Find where the given text appears and provide that cell's center as (x, y) coordinate. 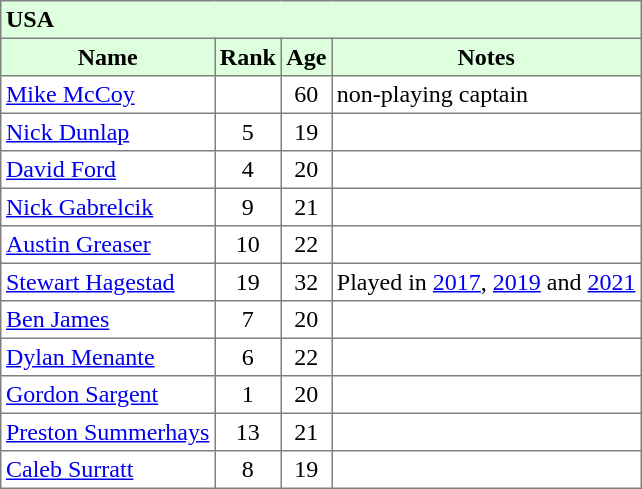
1 (248, 395)
Name (108, 57)
60 (306, 95)
Rank (248, 57)
Mike McCoy (108, 95)
non-playing captain (486, 95)
Played in 2017, 2019 and 2021 (486, 282)
32 (306, 282)
Notes (486, 57)
David Ford (108, 170)
Age (306, 57)
Dylan Menante (108, 357)
Austin Greaser (108, 245)
8 (248, 470)
Caleb Surratt (108, 470)
Ben James (108, 320)
Gordon Sargent (108, 395)
4 (248, 170)
9 (248, 207)
Preston Summerhays (108, 432)
Stewart Hagestad (108, 282)
USA (321, 20)
5 (248, 132)
Nick Dunlap (108, 132)
10 (248, 245)
13 (248, 432)
Nick Gabrelcik (108, 207)
7 (248, 320)
6 (248, 357)
